Provide the (x, y) coordinate of the cell's center where the given text is located.  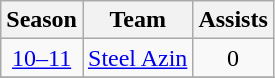
Team (137, 20)
10–11 (42, 58)
0 (233, 58)
Assists (233, 20)
Season (42, 20)
Steel Azin (137, 58)
